Pinpoint the cell where the given text exists, returning its (X, Y) midpoint coordinate. 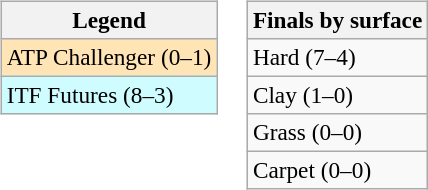
Carpet (0–0) (337, 171)
Legend (108, 20)
Clay (1–0) (337, 95)
ATP Challenger (0–1) (108, 57)
Finals by surface (337, 20)
Hard (7–4) (337, 57)
Grass (0–0) (337, 133)
ITF Futures (8–3) (108, 95)
